Search for the cell housing the specified text and yield its (x, y) center coordinate. 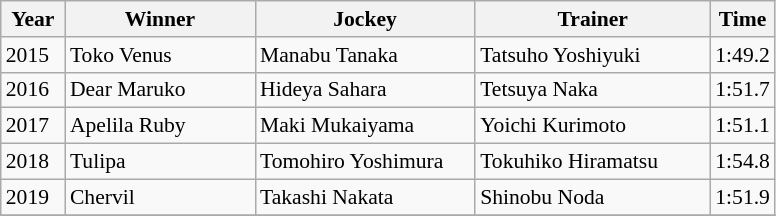
2015 (33, 55)
Trainer (592, 19)
Toko Venus (160, 55)
Takashi Nakata (365, 197)
1:51.1 (742, 126)
Shinobu Noda (592, 197)
1:51.7 (742, 90)
Winner (160, 19)
Time (742, 19)
2019 (33, 197)
Tulipa (160, 162)
Tomohiro Yoshimura (365, 162)
Jockey (365, 19)
2018 (33, 162)
2017 (33, 126)
Tatsuho Yoshiyuki (592, 55)
2016 (33, 90)
1:49.2 (742, 55)
Year (33, 19)
Apelila Ruby (160, 126)
Tetsuya Naka (592, 90)
1:51.9 (742, 197)
Tokuhiko Hiramatsu (592, 162)
Yoichi Kurimoto (592, 126)
Dear Maruko (160, 90)
Chervil (160, 197)
1:54.8 (742, 162)
Maki Mukaiyama (365, 126)
Manabu Tanaka (365, 55)
Hideya Sahara (365, 90)
